Capture the cell that displays the provided text and extract its (x, y) central coordinate. 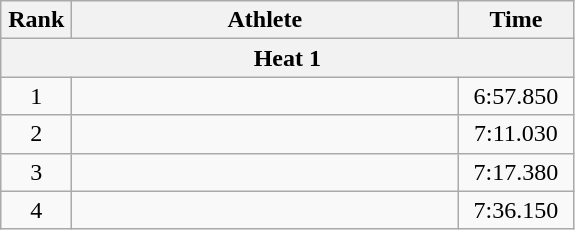
7:11.030 (516, 134)
6:57.850 (516, 96)
Heat 1 (288, 58)
7:17.380 (516, 172)
2 (36, 134)
4 (36, 210)
Athlete (265, 20)
Time (516, 20)
3 (36, 172)
1 (36, 96)
Rank (36, 20)
7:36.150 (516, 210)
